Return the [x, y] coordinate for the center point of the cell that contains the specified text.  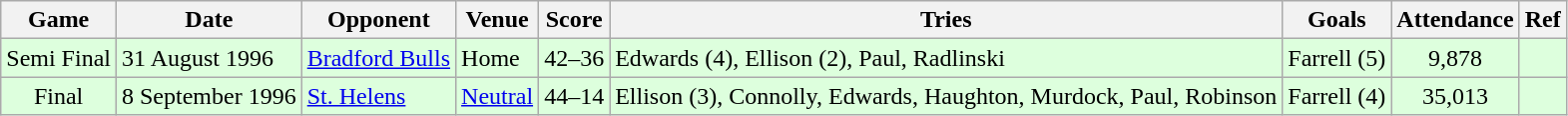
Neutral [497, 96]
Semi Final [59, 58]
31 August 1996 [209, 58]
Edwards (4), Ellison (2), Paul, Radlinski [946, 58]
Attendance [1455, 20]
St. Helens [378, 96]
Bradford Bulls [378, 58]
35,013 [1455, 96]
Goals [1337, 20]
Final [59, 96]
Farrell (5) [1337, 58]
8 September 1996 [209, 96]
Date [209, 20]
Ref [1543, 20]
Ellison (3), Connolly, Edwards, Haughton, Murdock, Paul, Robinson [946, 96]
Farrell (4) [1337, 96]
Venue [497, 20]
Score [575, 20]
9,878 [1455, 58]
Tries [946, 20]
Game [59, 20]
44–14 [575, 96]
Opponent [378, 20]
42–36 [575, 58]
Home [497, 58]
